For the text-containing cell, return its midpoint in (X, Y) coordinate format. 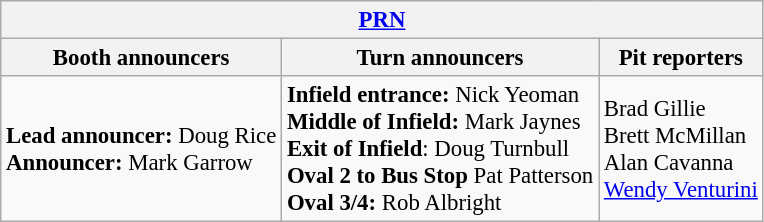
PRN (382, 20)
Infield entrance: Nick YeomanMiddle of Infield: Mark JaynesExit of Infield: Doug TurnbullOval 2 to Bus Stop Pat PattersonOval 3/4: Rob Albright (440, 149)
Turn announcers (440, 58)
Booth announcers (142, 58)
Brad GillieBrett McMillanAlan CavannaWendy Venturini (680, 149)
Lead announcer: Doug RiceAnnouncer: Mark Garrow (142, 149)
Pit reporters (680, 58)
